Output the (x, y) coordinate of the center of the cell containing the given text.  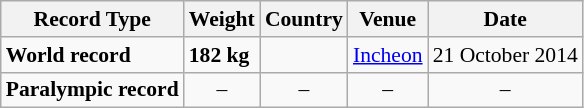
Venue (388, 19)
Date (506, 19)
World record (92, 55)
Paralympic record (92, 90)
Record Type (92, 19)
Weight (222, 19)
Incheon (388, 55)
Country (304, 19)
21 October 2014 (506, 55)
182 kg (222, 55)
